Find where the given text appears and provide that cell's center as [x, y] coordinate. 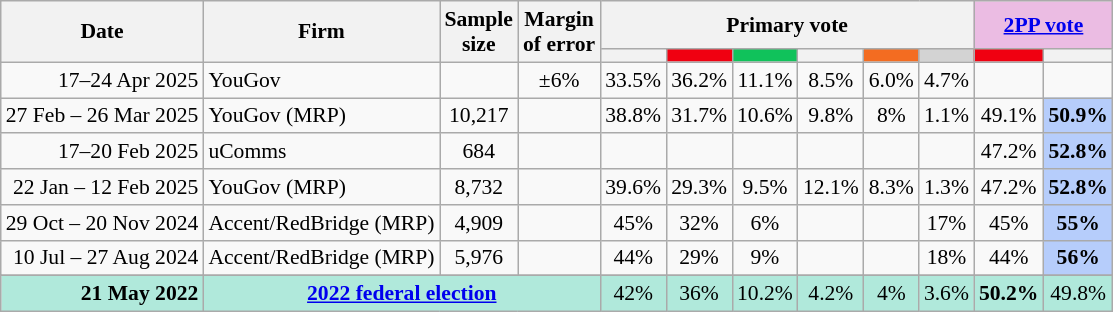
39.6% [633, 187]
36% [699, 294]
17–20 Feb 2025 [102, 152]
1.1% [946, 116]
4% [892, 294]
29% [699, 258]
6.0% [892, 80]
50.2% [1008, 294]
1.3% [946, 187]
Samplesize [479, 32]
4,909 [479, 223]
9% [765, 258]
17–24 Apr 2025 [102, 80]
8,732 [479, 187]
29 Oct – 20 Nov 2024 [102, 223]
55% [1078, 223]
49.8% [1078, 294]
49.1% [1008, 116]
9.5% [765, 187]
8% [892, 116]
21 May 2022 [102, 294]
YouGov [321, 80]
32% [699, 223]
4.2% [831, 294]
9.8% [831, 116]
10,217 [479, 116]
12.1% [831, 187]
Date [102, 32]
Primary vote [787, 25]
42% [633, 294]
uComms [321, 152]
4.7% [946, 80]
10.6% [765, 116]
8.3% [892, 187]
11.1% [765, 80]
36.2% [699, 80]
2PP vote [1044, 25]
31.7% [699, 116]
56% [1078, 258]
22 Jan – 12 Feb 2025 [102, 187]
±6% [559, 80]
33.5% [633, 80]
27 Feb – 26 Mar 2025 [102, 116]
17% [946, 223]
18% [946, 258]
10.2% [765, 294]
8.5% [831, 80]
3.6% [946, 294]
38.8% [633, 116]
29.3% [699, 187]
2022 federal election [402, 294]
10 Jul – 27 Aug 2024 [102, 258]
684 [479, 152]
5,976 [479, 258]
50.9% [1078, 116]
6% [765, 223]
Marginof error [559, 32]
Firm [321, 32]
